Identify which cell holds the provided text, then report its (x, y) central coordinate. 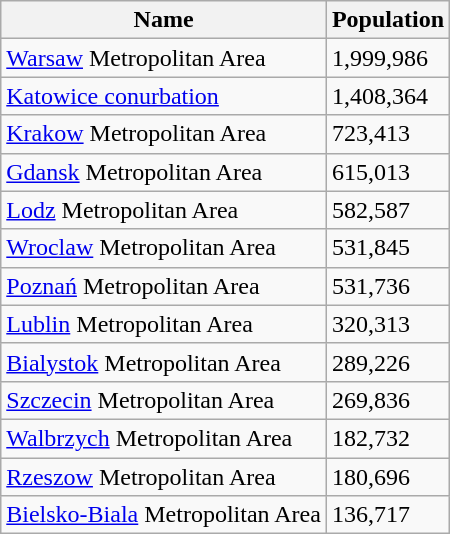
723,413 (388, 134)
Warsaw Metropolitan Area (164, 58)
Krakow Metropolitan Area (164, 134)
Poznań Metropolitan Area (164, 286)
Katowice conurbation (164, 96)
Lublin Metropolitan Area (164, 324)
582,587 (388, 210)
180,696 (388, 477)
Name (164, 20)
Population (388, 20)
Lodz Metropolitan Area (164, 210)
Szczecin Metropolitan Area (164, 400)
289,226 (388, 362)
136,717 (388, 515)
Bielsko-Biala Metropolitan Area (164, 515)
1,408,364 (388, 96)
531,845 (388, 248)
Rzeszow Metropolitan Area (164, 477)
1,999,986 (388, 58)
Bialystok Metropolitan Area (164, 362)
Wroclaw Metropolitan Area (164, 248)
182,732 (388, 438)
615,013 (388, 172)
Walbrzych Metropolitan Area (164, 438)
320,313 (388, 324)
Gdansk Metropolitan Area (164, 172)
269,836 (388, 400)
531,736 (388, 286)
